Capture the cell that displays the provided text and extract its (X, Y) central coordinate. 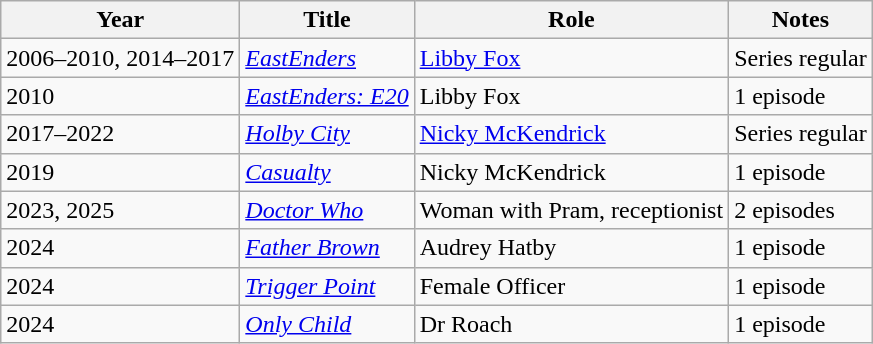
Dr Roach (571, 324)
2017–2022 (120, 134)
2006–2010, 2014–2017 (120, 58)
Notes (801, 20)
Father Brown (327, 248)
Trigger Point (327, 286)
2019 (120, 172)
Woman with Pram, receptionist (571, 210)
2010 (120, 96)
Casualty (327, 172)
Title (327, 20)
Only Child (327, 324)
Role (571, 20)
2023, 2025 (120, 210)
2 episodes (801, 210)
EastEnders: E20 (327, 96)
Audrey Hatby (571, 248)
Female Officer (571, 286)
Doctor Who (327, 210)
EastEnders (327, 58)
Holby City (327, 134)
Year (120, 20)
